Locate the cell with the specified text and output its (X, Y) center coordinate. 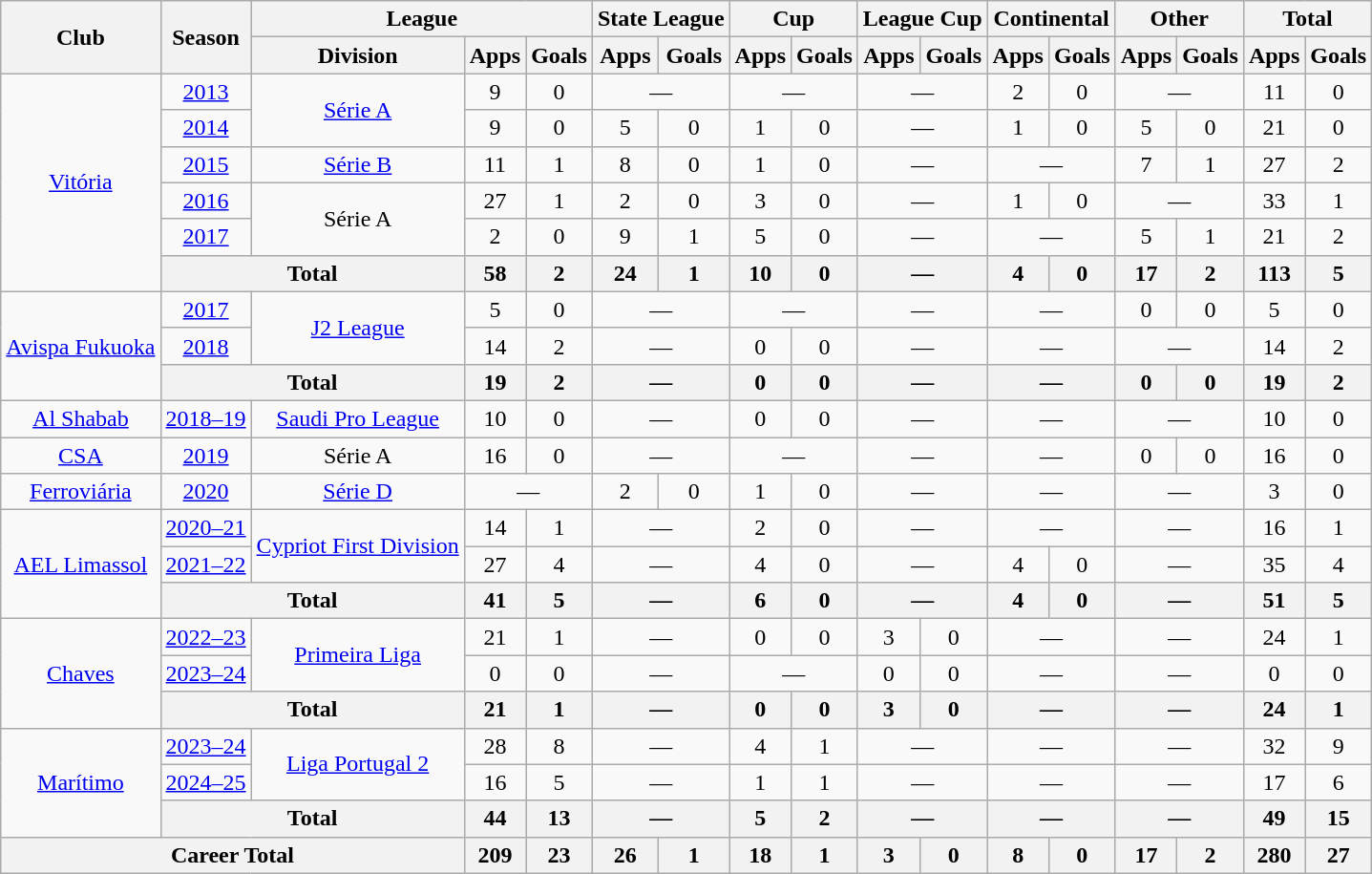
Other (1179, 19)
2021–22 (206, 565)
2018–19 (206, 418)
2019 (206, 456)
Continental (1051, 19)
33 (1274, 201)
Série D (357, 492)
23 (559, 855)
35 (1274, 565)
Primeira Liga (357, 655)
Saudi Pro League (357, 418)
280 (1274, 855)
2016 (206, 201)
J2 League (357, 328)
League Cup (922, 19)
2015 (206, 164)
Avispa Fukuoka (80, 346)
Chaves (80, 673)
15 (1339, 819)
18 (760, 855)
Club (80, 37)
51 (1274, 601)
2014 (206, 128)
7 (1146, 164)
Cup (793, 19)
CSA (80, 456)
League (422, 19)
Cypriot First Division (357, 546)
2013 (206, 92)
2022–23 (206, 637)
2024–25 (206, 782)
AEL Limassol (80, 565)
209 (495, 855)
Marítimo (80, 782)
Liga Portugal 2 (357, 764)
Ferroviária (80, 492)
26 (624, 855)
Vitória (80, 182)
Division (357, 55)
2020 (206, 492)
28 (495, 746)
Al Shabab (80, 418)
2018 (206, 346)
58 (495, 273)
32 (1274, 746)
State League (661, 19)
44 (495, 819)
49 (1274, 819)
41 (495, 601)
Season (206, 37)
2020–21 (206, 528)
113 (1274, 273)
13 (559, 819)
Série B (357, 164)
Career Total (233, 855)
